Capture the cell that displays the provided text and extract its [X, Y] central coordinate. 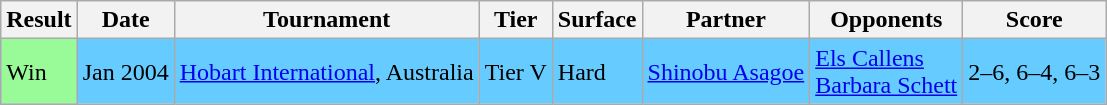
Surface [597, 20]
Tier [516, 20]
Shinobu Asagoe [726, 72]
Tournament [326, 20]
Date [126, 20]
Opponents [886, 20]
Partner [726, 20]
Score [1034, 20]
Result [39, 20]
Tier V [516, 72]
Jan 2004 [126, 72]
2–6, 6–4, 6–3 [1034, 72]
Hobart International, Australia [326, 72]
Win [39, 72]
Els Callens Barbara Schett [886, 72]
Hard [597, 72]
